From the cell containing the given text, extract its center point as (X, Y) coordinate. 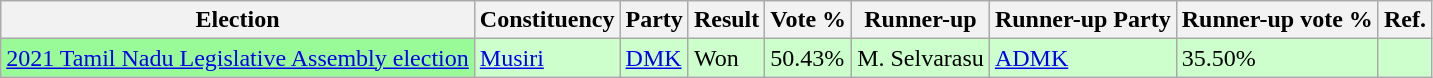
ADMK (1082, 58)
Party (654, 20)
Runner-up Party (1082, 20)
Runner-up vote % (1277, 20)
2021 Tamil Nadu Legislative Assembly election (238, 58)
Won (726, 58)
50.43% (808, 58)
35.50% (1277, 58)
Constituency (547, 20)
Ref. (1404, 20)
Musiri (547, 58)
Vote % (808, 20)
Election (238, 20)
Runner-up (921, 20)
Result (726, 20)
M. Selvarasu (921, 58)
DMK (654, 58)
